From the cell containing the given text, extract its center point as (x, y) coordinate. 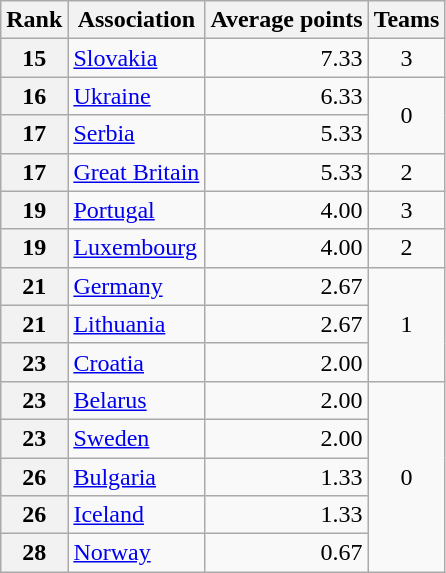
Bulgaria (136, 477)
Association (136, 20)
Iceland (136, 515)
Lithuania (136, 324)
Average points (286, 20)
6.33 (286, 96)
7.33 (286, 58)
Slovakia (136, 58)
15 (34, 58)
Rank (34, 20)
16 (34, 96)
0.67 (286, 553)
Ukraine (136, 96)
Serbia (136, 134)
Germany (136, 286)
Luxembourg (136, 248)
Portugal (136, 210)
Belarus (136, 400)
Teams (406, 20)
28 (34, 553)
1 (406, 324)
Norway (136, 553)
Great Britain (136, 172)
Sweden (136, 438)
Croatia (136, 362)
